Pinpoint the cell where the given text exists, returning its [x, y] midpoint coordinate. 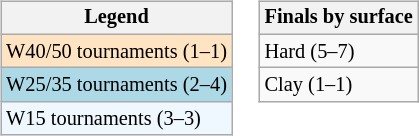
Clay (1–1) [339, 85]
W40/50 tournaments (1–1) [116, 51]
W15 tournaments (3–3) [116, 119]
Legend [116, 18]
Hard (5–7) [339, 51]
W25/35 tournaments (2–4) [116, 85]
Finals by surface [339, 18]
